For the text-containing cell, return its midpoint in [X, Y] coordinate format. 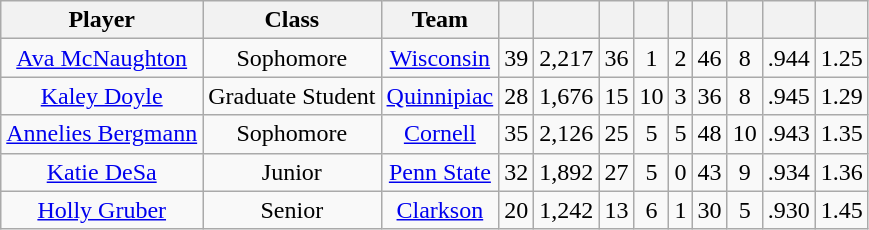
Annelies Bergmann [102, 134]
Team [440, 20]
1,892 [566, 172]
.945 [788, 96]
15 [616, 96]
Clarkson [440, 210]
.943 [788, 134]
Kaley Doyle [102, 96]
39 [516, 58]
Senior [292, 210]
46 [710, 58]
27 [616, 172]
2,217 [566, 58]
3 [680, 96]
13 [616, 210]
25 [616, 134]
Cornell [440, 134]
35 [516, 134]
43 [710, 172]
Class [292, 20]
6 [652, 210]
Graduate Student [292, 96]
20 [516, 210]
.930 [788, 210]
1,676 [566, 96]
Holly Gruber [102, 210]
.934 [788, 172]
Ava McNaughton [102, 58]
.944 [788, 58]
1,242 [566, 210]
Penn State [440, 172]
2,126 [566, 134]
48 [710, 134]
0 [680, 172]
1.35 [842, 134]
32 [516, 172]
1.25 [842, 58]
2 [680, 58]
1.36 [842, 172]
Junior [292, 172]
Quinnipiac [440, 96]
28 [516, 96]
1.29 [842, 96]
30 [710, 210]
Wisconsin [440, 58]
9 [744, 172]
Katie DeSa [102, 172]
1.45 [842, 210]
Player [102, 20]
